Capture the cell that displays the provided text and extract its (X, Y) central coordinate. 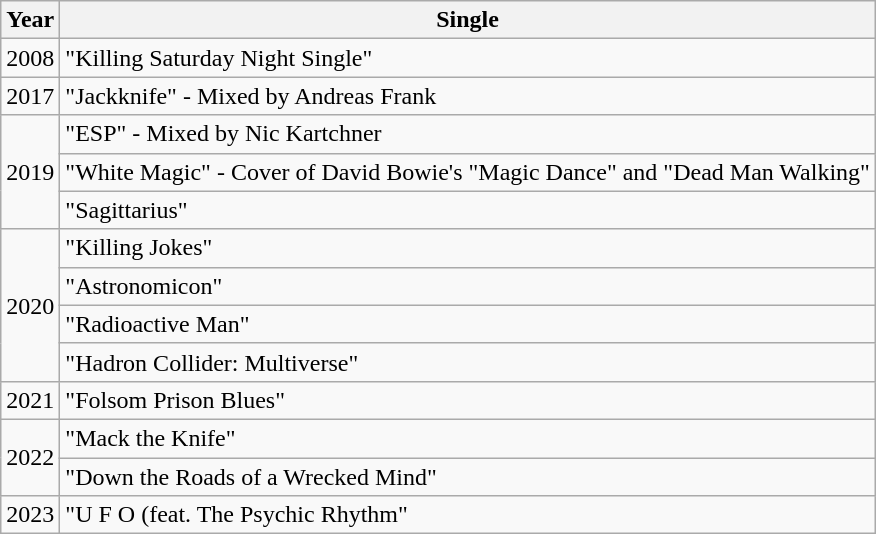
"Mack the Knife" (468, 438)
"Astronomicon" (468, 286)
"Down the Roads of a Wrecked Mind" (468, 477)
"Jackknife" - Mixed by Andreas Frank (468, 96)
"Hadron Collider: Multiverse" (468, 362)
2020 (30, 305)
2019 (30, 172)
2021 (30, 400)
Year (30, 20)
2022 (30, 457)
"Radioactive Man" (468, 324)
"U F O (feat. The Psychic Rhythm" (468, 515)
"White Magic" - Cover of David Bowie's "Magic Dance" and "Dead Man Walking" (468, 172)
"Killing Jokes" (468, 248)
"Killing Saturday Night Single" (468, 58)
"Sagittarius" (468, 210)
2023 (30, 515)
2008 (30, 58)
2017 (30, 96)
"ESP" - Mixed by Nic Kartchner (468, 134)
"Folsom Prison Blues" (468, 400)
Single (468, 20)
